Return (x, y) of the center of cell containing provided text 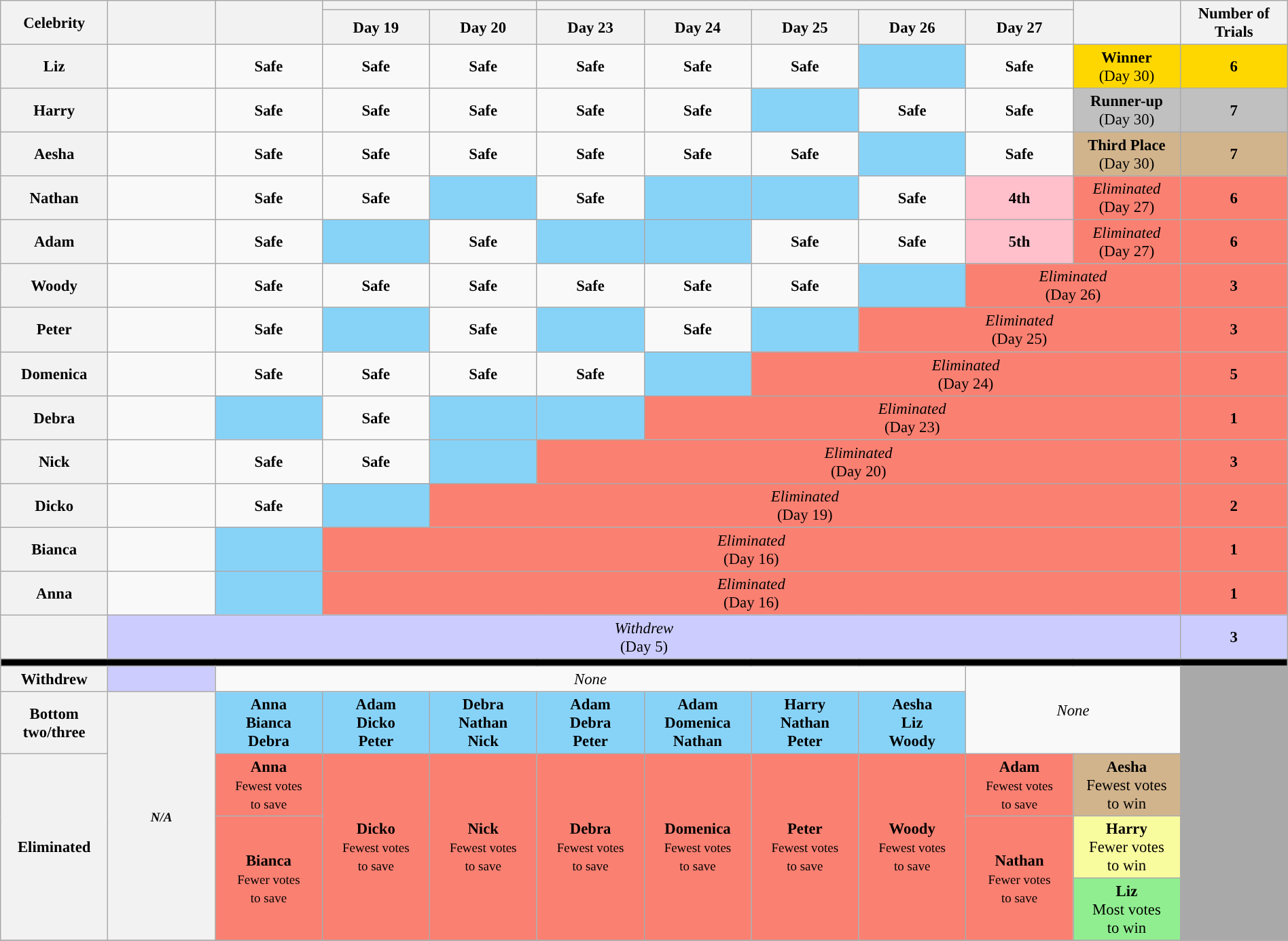
Adam (54, 242)
AdamFewest votesto save (1020, 785)
Withdrew(Day 5) (644, 637)
Day 20 (483, 27)
PeterFewest votesto save (805, 848)
Nick (54, 462)
HarryFewer votes to win (1127, 847)
Liz (54, 67)
Woody (54, 285)
4th (1020, 198)
Domenica (54, 374)
Day 27 (1020, 27)
Day 19 (376, 27)
Bottom two/three (54, 723)
AdamDebraPeter (590, 723)
WoodyFewest votesto save (912, 848)
Third Place(Day 30) (1127, 155)
AnnaFewest votesto save (268, 785)
Day 23 (590, 27)
N/A (162, 816)
Peter (54, 330)
AeshaFewest votes to win (1127, 785)
Celebrity (54, 23)
Harry (54, 110)
Runner-up(Day 30) (1127, 110)
Day 24 (698, 27)
AnnaBiancaDebra (268, 723)
NickFewest votesto save (483, 848)
Aesha (54, 155)
DebraNathanNick (483, 723)
Number of Trials (1234, 23)
DebraFewest votesto save (590, 848)
Day 25 (805, 27)
Eliminated(Day 19) (804, 505)
AdamDickoPeter (376, 723)
DomenicaFewest votesto save (698, 848)
Eliminated(Day 26) (1073, 285)
5th (1020, 242)
Withdrew (54, 679)
2 (1234, 505)
Dicko (54, 505)
AdamDomenicaNathan (698, 723)
AeshaLizWoody (912, 723)
HarryNathanPeter (805, 723)
Day 26 (912, 27)
Winner(Day 30) (1127, 67)
BiancaFewer votesto save (268, 878)
Eliminated(Day 25) (1020, 330)
LizMost votes to win (1127, 910)
Eliminated(Day 20) (859, 462)
Eliminated(Day 23) (912, 417)
Nathan (54, 198)
Eliminated(Day 24) (966, 374)
NathanFewer votesto save (1020, 878)
Eliminated (54, 848)
Bianca (54, 549)
Debra (54, 417)
5 (1234, 374)
DickoFewest votesto save (376, 848)
Anna (54, 594)
